Search for the cell housing the specified text and yield its (X, Y) center coordinate. 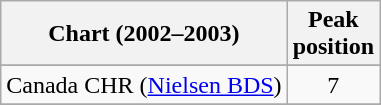
7 (333, 85)
Chart (2002–2003) (144, 34)
Peakposition (333, 34)
Canada CHR (Nielsen BDS) (144, 85)
